Return the (x, y) coordinate for the center point of the cell that contains the specified text.  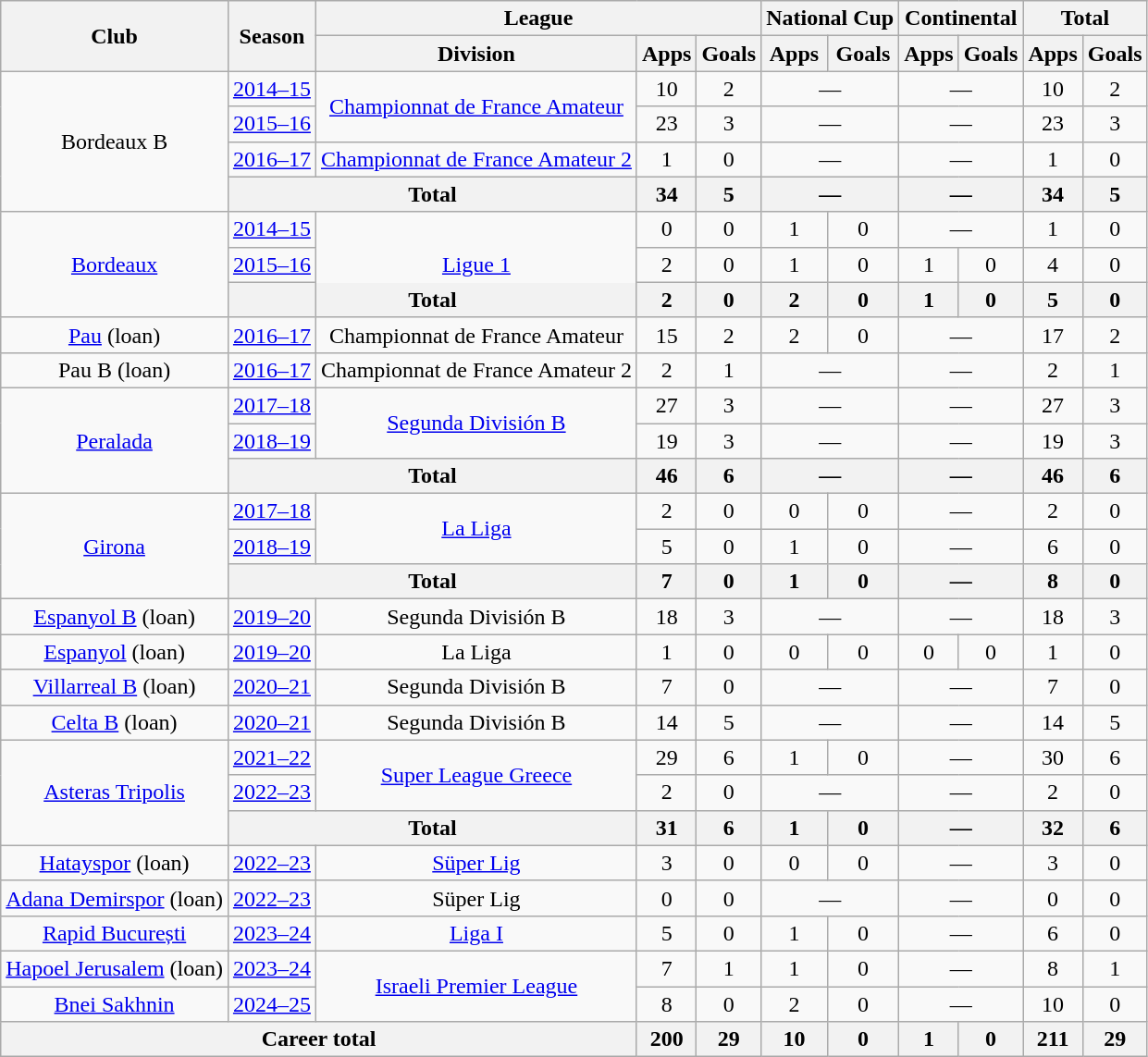
4 (1053, 264)
Division (475, 54)
Celta B (loan) (115, 722)
Bordeaux B (115, 141)
Espanyol (loan) (115, 652)
2024–25 (272, 1003)
National Cup (831, 18)
Espanyol B (loan) (115, 617)
15 (666, 335)
Ligue 1 (475, 264)
Pau B (loan) (115, 370)
Peralada (115, 440)
Hapoel Jerusalem (loan) (115, 968)
200 (666, 1039)
Hatayspor (loan) (115, 863)
Girona (115, 547)
2021–22 (272, 757)
Asteras Tripolis (115, 793)
Bnei Sakhnin (115, 1003)
Bordeaux (115, 264)
Super League Greece (475, 775)
Club (115, 36)
211 (1053, 1039)
Continental (961, 18)
Israeli Premier League (475, 986)
Rapid București (115, 933)
Adana Demirspor (loan) (115, 898)
Villarreal B (loan) (115, 687)
Career total (319, 1039)
30 (1053, 757)
Pau (loan) (115, 335)
32 (1053, 828)
31 (666, 828)
Liga I (475, 933)
League (538, 18)
Season (272, 36)
17 (1053, 335)
